Output the [X, Y] coordinate of the center of the cell containing the given text.  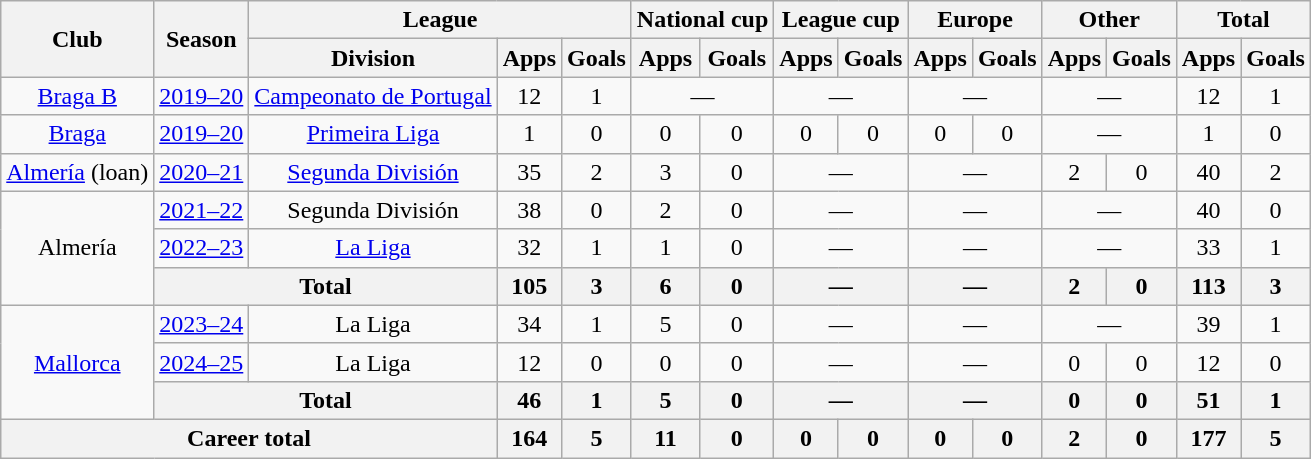
32 [529, 248]
Campeonato de Portugal [373, 96]
39 [1208, 324]
Braga [78, 134]
2020–21 [202, 172]
105 [529, 286]
Career total [249, 438]
Division [373, 58]
34 [529, 324]
Almería [78, 248]
113 [1208, 286]
2022–23 [202, 248]
11 [665, 438]
2024–25 [202, 362]
Almería (loan) [78, 172]
2023–24 [202, 324]
2021–22 [202, 210]
League [440, 20]
Mallorca [78, 362]
Other [1109, 20]
Primeira Liga [373, 134]
46 [529, 400]
League cup [841, 20]
6 [665, 286]
35 [529, 172]
Club [78, 39]
38 [529, 210]
Season [202, 39]
Europe [975, 20]
National cup [702, 20]
33 [1208, 248]
Braga B [78, 96]
177 [1208, 438]
164 [529, 438]
51 [1208, 400]
